Search for the cell housing the specified text and yield its [X, Y] center coordinate. 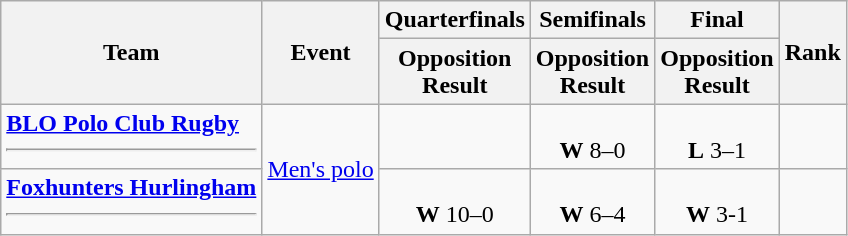
W 6–4 [592, 202]
W 8–0 [592, 136]
Semifinals [592, 20]
L 3–1 [717, 136]
Rank [812, 52]
BLO Polo Club Rugby [132, 136]
W 10–0 [454, 202]
W 3-1 [717, 202]
Team [132, 52]
Foxhunters Hurlingham [132, 202]
Event [320, 52]
Quarterfinals [454, 20]
Men's polo [320, 169]
Final [717, 20]
